Determine the [X, Y] coordinate at the center of the cell enclosing the given text.  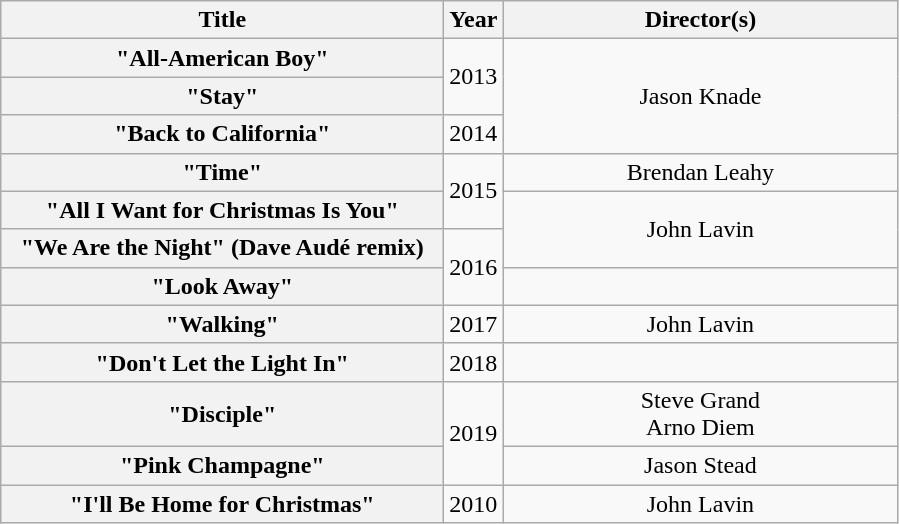
Title [222, 20]
"Don't Let the Light In" [222, 362]
Steve GrandArno Diem [700, 414]
"We Are the Night" (Dave Audé remix) [222, 248]
2015 [474, 191]
"All I Want for Christmas Is You" [222, 210]
Director(s) [700, 20]
2016 [474, 267]
"Look Away" [222, 286]
Year [474, 20]
"Walking" [222, 324]
"Time" [222, 172]
2019 [474, 432]
2013 [474, 77]
Jason Knade [700, 96]
"Stay" [222, 96]
"All-American Boy" [222, 58]
"Disciple" [222, 414]
"Pink Champagne" [222, 465]
Brendan Leahy [700, 172]
2017 [474, 324]
2010 [474, 503]
"I'll Be Home for Christmas" [222, 503]
2014 [474, 134]
Jason Stead [700, 465]
2018 [474, 362]
"Back to California" [222, 134]
